Return the [X, Y] coordinate for the center point of the cell that contains the specified text.  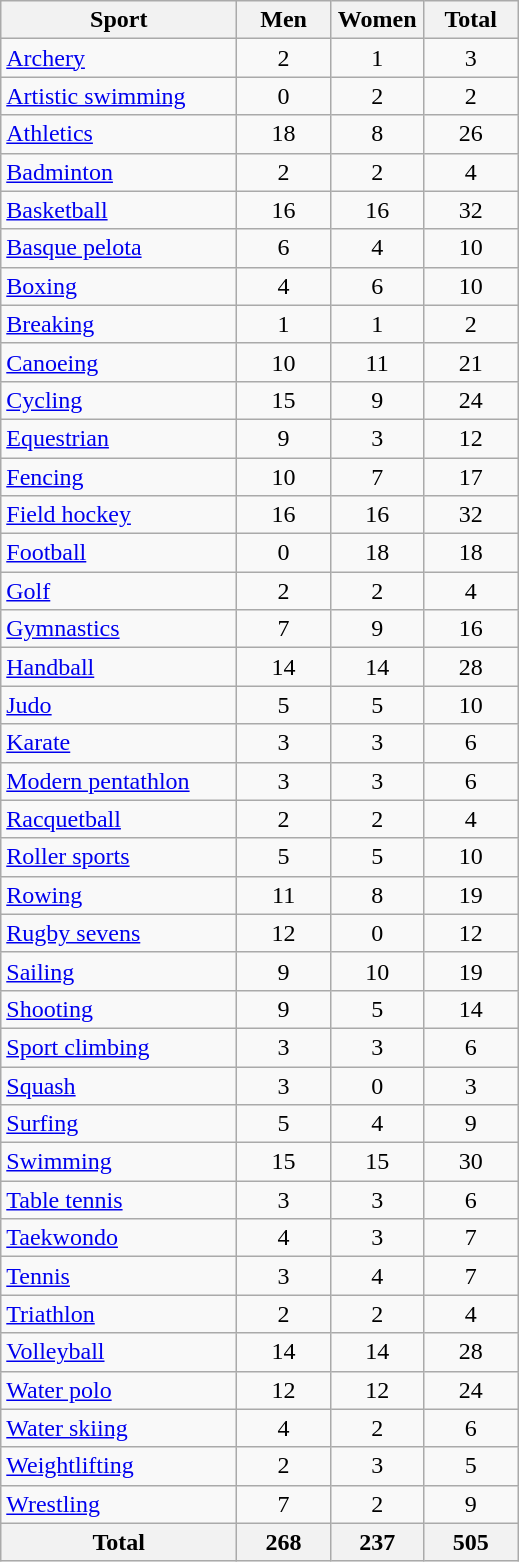
Men [284, 20]
26 [471, 134]
Sailing [119, 971]
Badminton [119, 172]
505 [471, 1542]
Karate [119, 743]
Sport climbing [119, 1047]
Shooting [119, 1009]
Roller sports [119, 857]
Breaking [119, 324]
Sport [119, 20]
Judo [119, 705]
Archery [119, 58]
Modern pentathlon [119, 781]
30 [471, 1162]
Gymnastics [119, 629]
Rowing [119, 895]
Women [377, 20]
Triathlon [119, 1314]
Tennis [119, 1276]
Water skiing [119, 1428]
Cycling [119, 400]
Squash [119, 1085]
Weightlifting [119, 1466]
Racquetball [119, 819]
Surfing [119, 1124]
Swimming [119, 1162]
Football [119, 553]
Taekwondo [119, 1238]
Athletics [119, 134]
21 [471, 362]
Handball [119, 667]
17 [471, 477]
Table tennis [119, 1200]
Basque pelota [119, 248]
Volleyball [119, 1352]
Basketball [119, 210]
Canoeing [119, 362]
Fencing [119, 477]
Water polo [119, 1390]
268 [284, 1542]
237 [377, 1542]
Golf [119, 591]
Rugby sevens [119, 933]
Equestrian [119, 438]
Wrestling [119, 1504]
Artistic swimming [119, 96]
Boxing [119, 286]
Field hockey [119, 515]
